Detect which cell encompasses the target text, then output its (x, y) center coordinate. 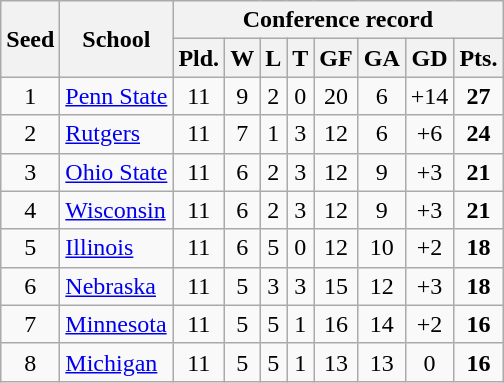
Seed (30, 39)
14 (382, 324)
Pts. (478, 58)
Wisconsin (116, 210)
Penn State (116, 96)
Nebraska (116, 286)
School (116, 39)
8 (30, 362)
Minnesota (116, 324)
27 (478, 96)
24 (478, 134)
GF (336, 58)
T (300, 58)
GA (382, 58)
GD (430, 58)
20 (336, 96)
Ohio State (116, 172)
Illinois (116, 248)
10 (382, 248)
4 (30, 210)
Pld. (199, 58)
+14 (430, 96)
Michigan (116, 362)
+6 (430, 134)
L (274, 58)
Rutgers (116, 134)
15 (336, 286)
Conference record (338, 20)
W (242, 58)
